Scan for the cell matching the given text and deliver its [x, y] coordinate at center. 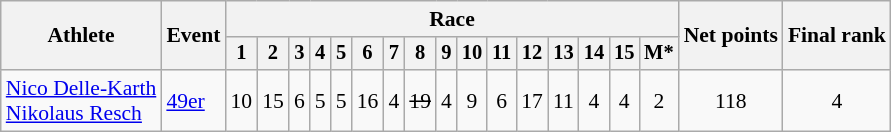
M* [658, 54]
Athlete [82, 36]
118 [731, 100]
Event [193, 36]
Nico Delle-KarthNikolaus Resch [82, 100]
13 [564, 54]
3 [300, 54]
7 [394, 54]
19 [420, 100]
12 [532, 54]
Final rank [837, 36]
8 [420, 54]
16 [368, 100]
1 [241, 54]
49er [193, 100]
17 [532, 100]
Net points [731, 36]
Race [452, 19]
14 [594, 54]
